From the cell containing the given text, extract its center point as (x, y) coordinate. 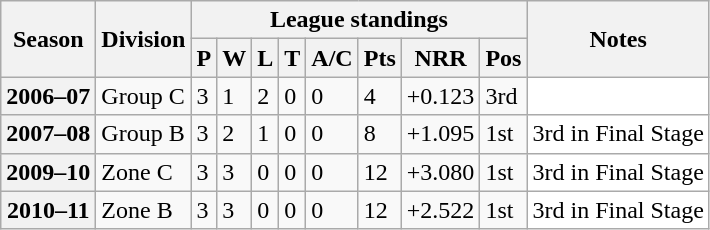
Group B (144, 134)
A/C (332, 58)
Pos (504, 58)
L (266, 58)
2007–08 (48, 134)
3rd (504, 96)
W (234, 58)
8 (380, 134)
Season (48, 39)
P (204, 58)
2009–10 (48, 172)
Group C (144, 96)
NRR (440, 58)
Division (144, 39)
2006–07 (48, 96)
Zone C (144, 172)
+2.522 (440, 210)
+1.095 (440, 134)
Zone B (144, 210)
Pts (380, 58)
T (292, 58)
League standings (359, 20)
+3.080 (440, 172)
2010–11 (48, 210)
+0.123 (440, 96)
4 (380, 96)
Notes (618, 39)
